Find where the given text appears and provide that cell's center as [X, Y] coordinate. 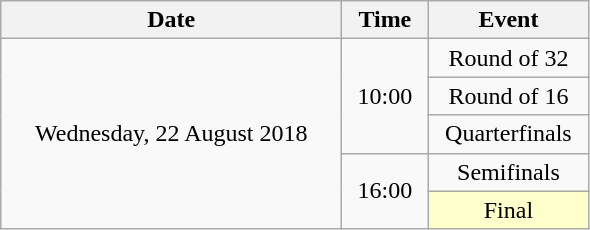
10:00 [385, 96]
Time [385, 20]
Date [172, 20]
Round of 16 [508, 96]
16:00 [385, 191]
Round of 32 [508, 58]
Final [508, 210]
Quarterfinals [508, 134]
Event [508, 20]
Wednesday, 22 August 2018 [172, 134]
Semifinals [508, 172]
